Capture the cell that displays the provided text and extract its [x, y] central coordinate. 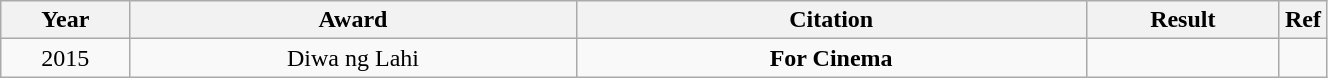
Award [353, 20]
Ref [1302, 20]
Diwa ng Lahi [353, 58]
2015 [66, 58]
Citation [831, 20]
Year [66, 20]
For Cinema [831, 58]
Result [1182, 20]
